Search for the cell housing the specified text and yield its [X, Y] center coordinate. 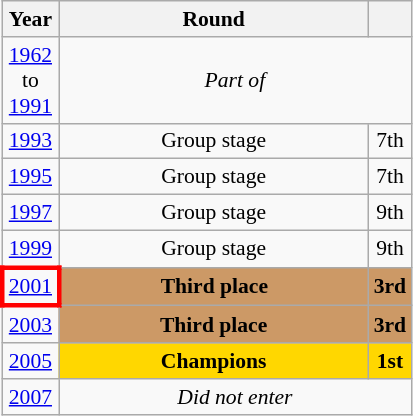
1962to1991 [30, 80]
1993 [30, 141]
Did not enter [236, 397]
Round [214, 19]
Year [30, 19]
1995 [30, 177]
2001 [30, 286]
2005 [30, 361]
Champions [214, 361]
Part of [236, 80]
1st [390, 361]
2003 [30, 324]
1999 [30, 248]
1997 [30, 213]
2007 [30, 397]
